Return [x, y] of the center of cell containing provided text 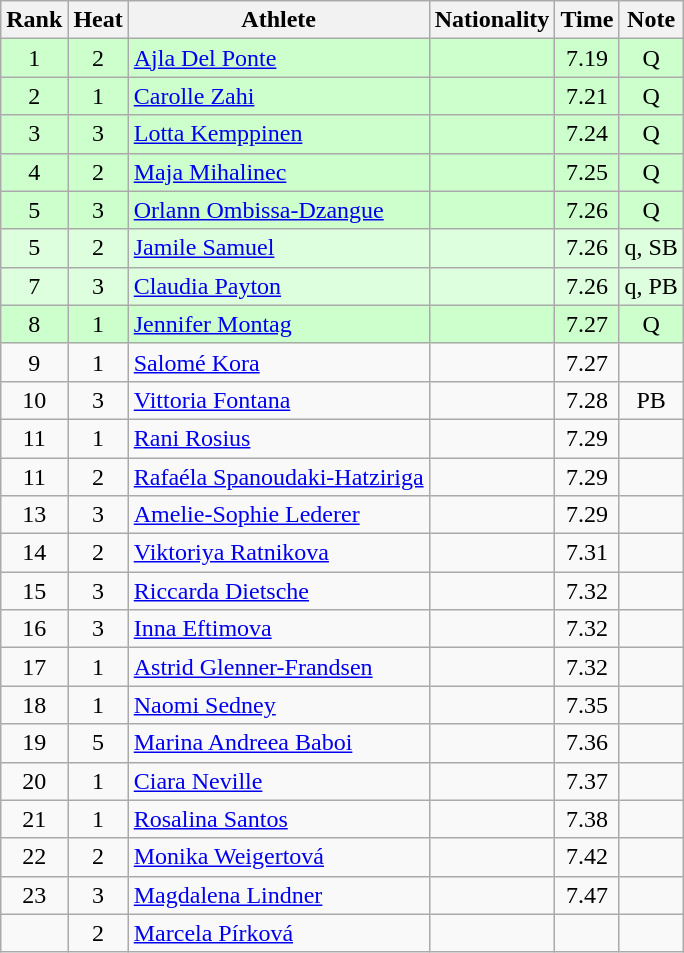
Orlann Ombissa-Dzangue [278, 210]
q, SB [651, 248]
8 [34, 324]
Rafaéla Spanoudaki-Hatziriga [278, 477]
19 [34, 743]
Naomi Sedney [278, 705]
Time [587, 20]
7.37 [587, 781]
Note [651, 20]
7.42 [587, 857]
Lotta Kemppinen [278, 134]
7.47 [587, 895]
Magdalena Lindner [278, 895]
7.36 [587, 743]
13 [34, 515]
10 [34, 400]
Riccarda Dietsche [278, 591]
7.31 [587, 553]
Ajla Del Ponte [278, 58]
7.24 [587, 134]
Amelie-Sophie Lederer [278, 515]
q, PB [651, 286]
PB [651, 400]
18 [34, 705]
Carolle Zahi [278, 96]
17 [34, 667]
15 [34, 591]
Vittoria Fontana [278, 400]
Nationality [492, 20]
Inna Eftimova [278, 629]
Ciara Neville [278, 781]
7.19 [587, 58]
Salomé Kora [278, 362]
Marcela Pírková [278, 933]
7.28 [587, 400]
Maja Mihalinec [278, 172]
Viktoriya Ratnikova [278, 553]
20 [34, 781]
23 [34, 895]
16 [34, 629]
Jamile Samuel [278, 248]
7.21 [587, 96]
Claudia Payton [278, 286]
22 [34, 857]
Jennifer Montag [278, 324]
9 [34, 362]
Rani Rosius [278, 438]
21 [34, 819]
Rank [34, 20]
14 [34, 553]
7 [34, 286]
4 [34, 172]
Astrid Glenner-Frandsen [278, 667]
Athlete [278, 20]
Heat [98, 20]
Marina Andreea Baboi [278, 743]
7.25 [587, 172]
Rosalina Santos [278, 819]
7.35 [587, 705]
Monika Weigertová [278, 857]
7.38 [587, 819]
